For the text-containing cell, return its midpoint in (x, y) coordinate format. 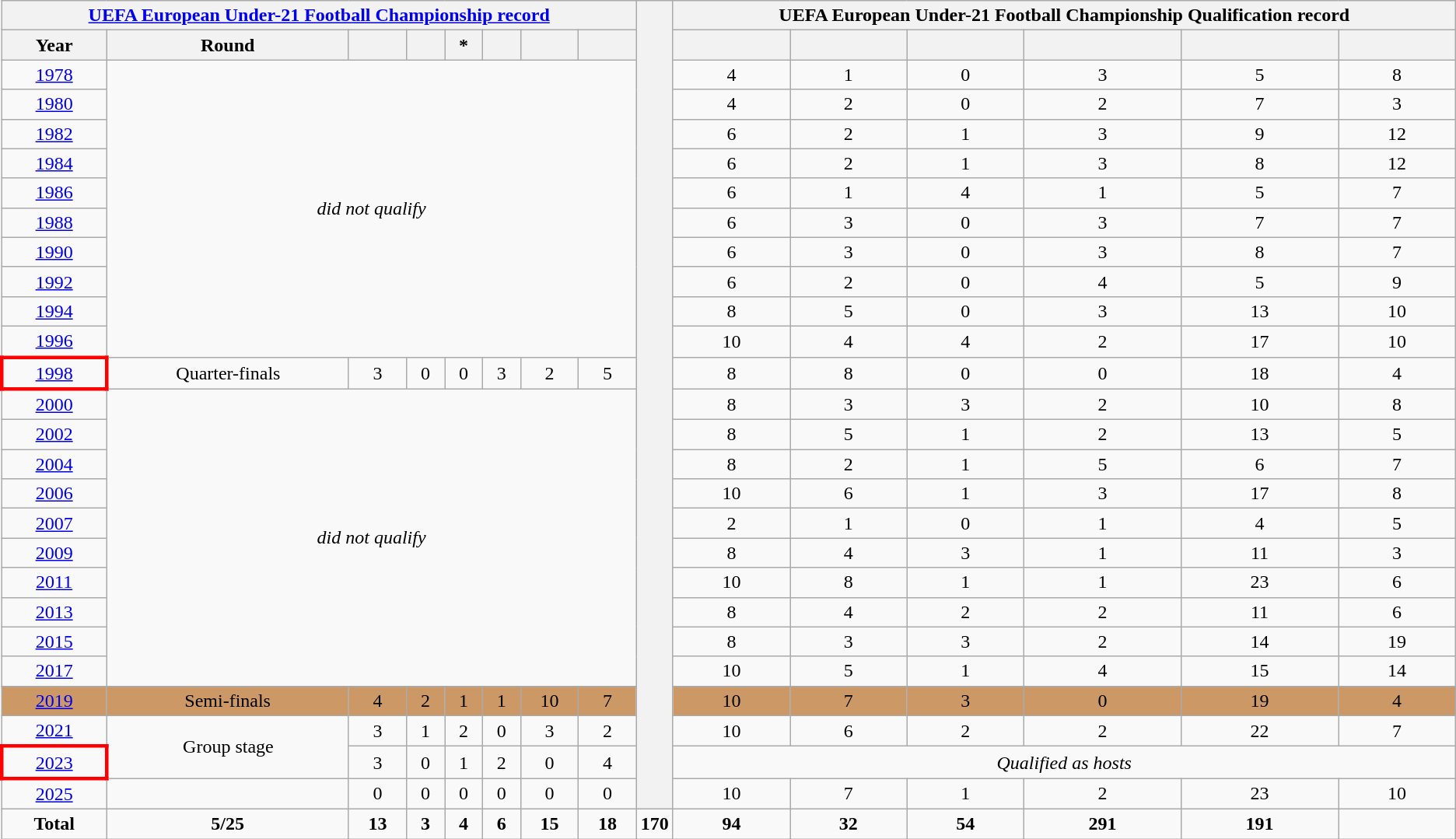
2021 (54, 731)
UEFA European Under-21 Football Championship record (319, 16)
Year (54, 45)
UEFA European Under-21 Football Championship Qualification record (1064, 16)
1996 (54, 341)
1984 (54, 163)
2006 (54, 494)
2004 (54, 464)
Total (54, 823)
1988 (54, 222)
1986 (54, 193)
1982 (54, 134)
Group stage (227, 746)
32 (849, 823)
1992 (54, 281)
2000 (54, 404)
94 (731, 823)
* (464, 45)
5/25 (227, 823)
2013 (54, 612)
2002 (54, 435)
2017 (54, 671)
1980 (54, 104)
2023 (54, 762)
Round (227, 45)
2015 (54, 641)
170 (655, 823)
1994 (54, 311)
2009 (54, 553)
Quarter-finals (227, 373)
1978 (54, 75)
1990 (54, 252)
Qualified as hosts (1064, 762)
1998 (54, 373)
191 (1260, 823)
2025 (54, 794)
2011 (54, 582)
291 (1103, 823)
2007 (54, 523)
2019 (54, 701)
54 (965, 823)
22 (1260, 731)
Semi-finals (227, 701)
